Pinpoint the cell where the given text exists, returning its [x, y] midpoint coordinate. 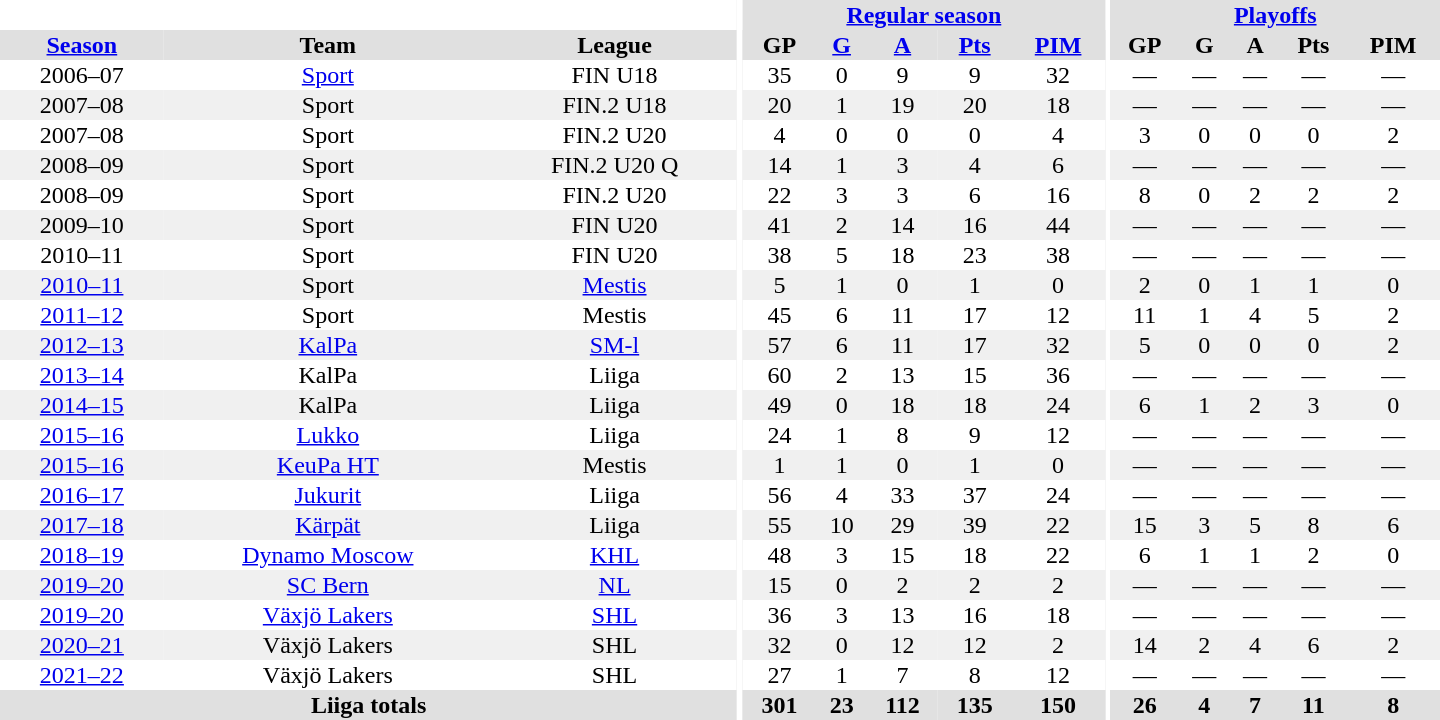
Season [82, 45]
2017–18 [82, 525]
301 [780, 705]
Jukurit [328, 495]
26 [1144, 705]
2009–10 [82, 225]
2011–12 [82, 315]
45 [780, 315]
FIN.2 U18 [614, 105]
19 [902, 105]
2018–19 [82, 555]
FIN.2 U20 Q [614, 165]
Team [328, 45]
Regular season [924, 15]
150 [1058, 705]
KeuPa HT [328, 465]
2016–17 [82, 495]
44 [1058, 225]
55 [780, 525]
49 [780, 405]
SC Bern [328, 585]
10 [842, 525]
2014–15 [82, 405]
Dynamo Moscow [328, 555]
112 [902, 705]
29 [902, 525]
2006–07 [82, 75]
Liiga totals [368, 705]
2021–22 [82, 675]
60 [780, 375]
39 [974, 525]
35 [780, 75]
57 [780, 345]
56 [780, 495]
27 [780, 675]
NL [614, 585]
FIN U18 [614, 75]
2012–13 [82, 345]
Kärpät [328, 525]
33 [902, 495]
2013–14 [82, 375]
Lukko [328, 435]
135 [974, 705]
League [614, 45]
KHL [614, 555]
SM-l [614, 345]
37 [974, 495]
2020–21 [82, 645]
Playoffs [1275, 15]
41 [780, 225]
48 [780, 555]
